Locate the cell with the specified text and output its (x, y) center coordinate. 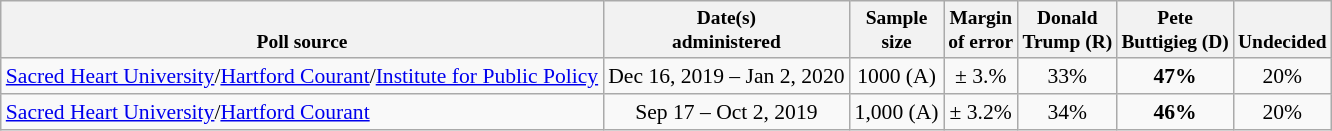
± 3.2% (981, 112)
46% (1176, 112)
Sep 17 – Oct 2, 2019 (726, 112)
Sacred Heart University/Hartford Courant/Institute for Public Policy (302, 76)
Date(s)administered (726, 30)
33% (1068, 76)
1,000 (A) (897, 112)
34% (1068, 112)
PeteButtigieg (D) (1176, 30)
± 3.% (981, 76)
Dec 16, 2019 – Jan 2, 2020 (726, 76)
Undecided (1282, 30)
Poll source (302, 30)
DonaldTrump (R) (1068, 30)
Marginof error (981, 30)
Sacred Heart University/Hartford Courant (302, 112)
47% (1176, 76)
Samplesize (897, 30)
1000 (A) (897, 76)
